Return (X, Y) of the center of cell containing provided text 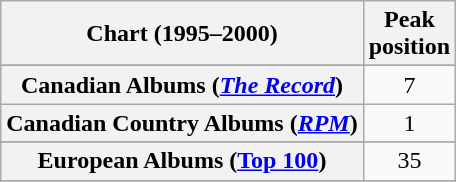
Chart (1995–2000) (182, 34)
7 (409, 85)
Canadian Albums (The Record) (182, 85)
European Albums (Top 100) (182, 161)
Canadian Country Albums (RPM) (182, 123)
Peak position (409, 34)
35 (409, 161)
1 (409, 123)
